Locate the cell with the specified text and output its (x, y) center coordinate. 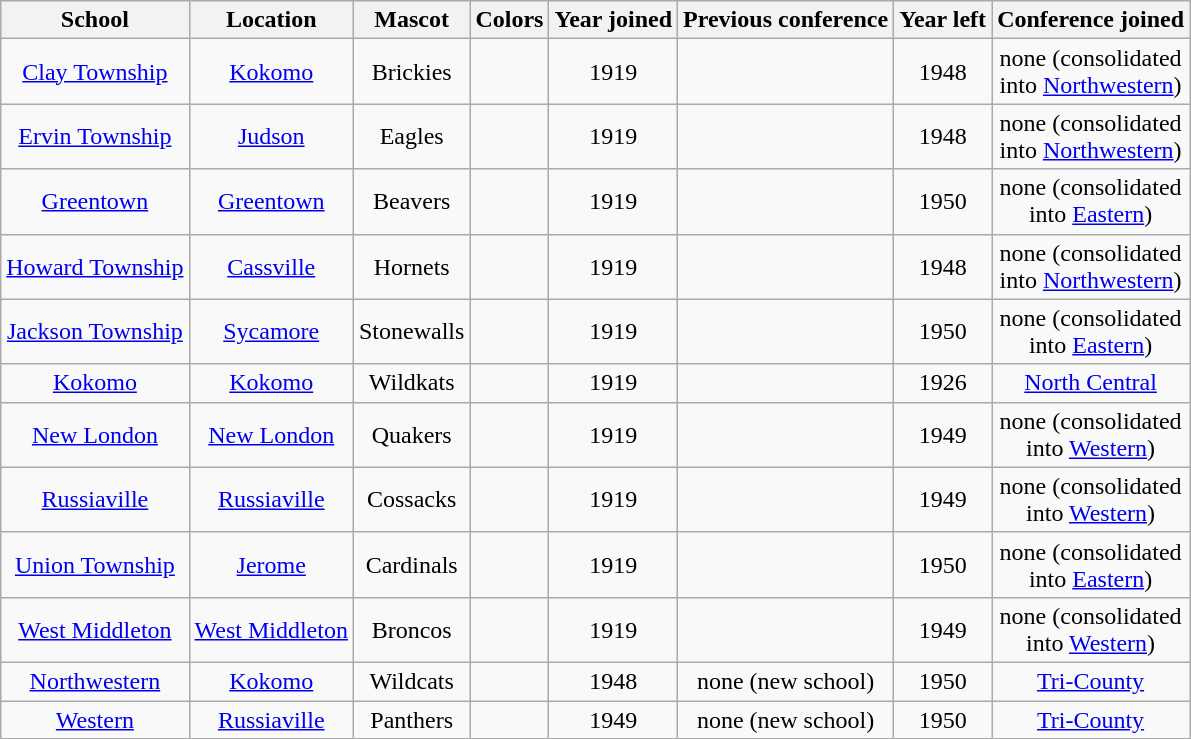
Year joined (614, 20)
Clay Township (95, 72)
1926 (943, 383)
Jackson Township (95, 332)
Cardinals (411, 564)
Mascot (411, 20)
Eagles (411, 136)
Cassville (271, 266)
Ervin Township (95, 136)
Howard Township (95, 266)
Sycamore (271, 332)
Judson (271, 136)
Hornets (411, 266)
Year left (943, 20)
Cossacks (411, 500)
Jerome (271, 564)
Western (95, 719)
Conference joined (1091, 20)
Location (271, 20)
Colors (510, 20)
Broncos (411, 630)
Union Township (95, 564)
Northwestern (95, 681)
Panthers (411, 719)
School (95, 20)
Brickies (411, 72)
Previous conference (786, 20)
Quakers (411, 434)
Beavers (411, 202)
North Central (1091, 383)
Wildkats (411, 383)
Wildcats (411, 681)
Stonewalls (411, 332)
